Search for the cell housing the specified text and yield its (x, y) center coordinate. 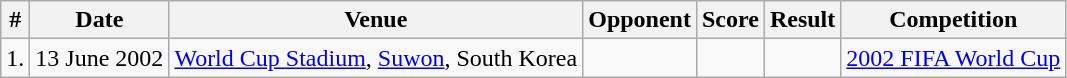
1. (16, 58)
World Cup Stadium, Suwon, South Korea (376, 58)
Venue (376, 20)
# (16, 20)
Date (100, 20)
Opponent (640, 20)
Score (730, 20)
Result (802, 20)
2002 FIFA World Cup (954, 58)
Competition (954, 20)
13 June 2002 (100, 58)
